Provide the [x, y] coordinate of the cell's center where the given text is located.  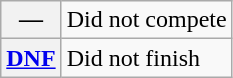
— [31, 20]
DNF [31, 58]
Did not finish [146, 58]
Did not compete [146, 20]
